Extract the (X, Y) coordinate from the center of the cell holding the provided text.  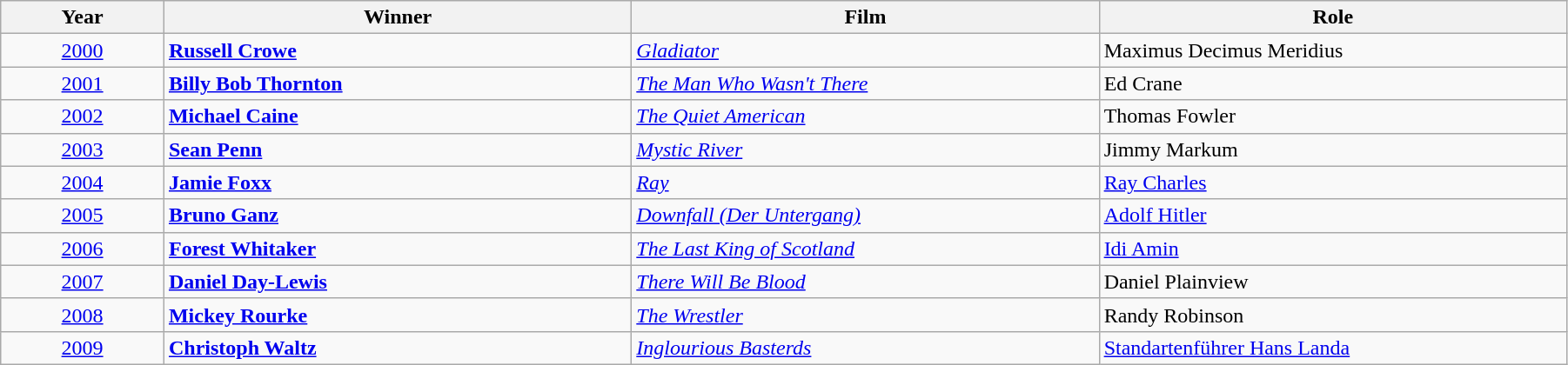
Russell Crowe (397, 50)
Bruno Ganz (397, 216)
2008 (83, 315)
Downfall (Der Untergang) (865, 216)
2006 (83, 249)
2005 (83, 216)
2009 (83, 348)
There Will Be Blood (865, 282)
The Last King of Scotland (865, 249)
The Wrestler (865, 315)
Thomas Fowler (1333, 116)
Winner (397, 17)
2007 (83, 282)
Film (865, 17)
Mickey Rourke (397, 315)
2004 (83, 182)
Randy Robinson (1333, 315)
Standartenführer Hans Landa (1333, 348)
Jimmy Markum (1333, 149)
Christoph Waltz (397, 348)
The Man Who Wasn't There (865, 83)
Ed Crane (1333, 83)
The Quiet American (865, 116)
2003 (83, 149)
Year (83, 17)
Daniel Day-Lewis (397, 282)
Daniel Plainview (1333, 282)
Sean Penn (397, 149)
Role (1333, 17)
Michael Caine (397, 116)
Adolf Hitler (1333, 216)
Forest Whitaker (397, 249)
2001 (83, 83)
Idi Amin (1333, 249)
Inglourious Basterds (865, 348)
Ray Charles (1333, 182)
Jamie Foxx (397, 182)
Maximus Decimus Meridius (1333, 50)
2002 (83, 116)
Mystic River (865, 149)
2000 (83, 50)
Ray (865, 182)
Gladiator (865, 50)
Billy Bob Thornton (397, 83)
